Locate the cell with the specified text and output its [x, y] center coordinate. 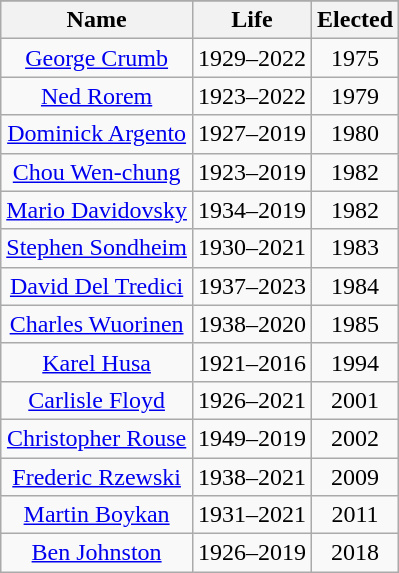
2011 [356, 515]
Martin Boykan [97, 515]
1929–2022 [252, 58]
2001 [356, 400]
Name [97, 20]
1931–2021 [252, 515]
1985 [356, 324]
1923–2022 [252, 96]
1921–2016 [252, 362]
1980 [356, 134]
Life [252, 20]
2009 [356, 477]
1926–2019 [252, 553]
David Del Tredici [97, 286]
1938–2021 [252, 477]
Christopher Rouse [97, 438]
1994 [356, 362]
2018 [356, 553]
1949–2019 [252, 438]
Chou Wen-chung [97, 172]
1984 [356, 286]
Elected [356, 20]
Dominick Argento [97, 134]
Ned Rorem [97, 96]
Stephen Sondheim [97, 248]
1923–2019 [252, 172]
1937–2023 [252, 286]
1927–2019 [252, 134]
1975 [356, 58]
Ben Johnston [97, 553]
Charles Wuorinen [97, 324]
1979 [356, 96]
Karel Husa [97, 362]
1930–2021 [252, 248]
Mario Davidovsky [97, 210]
1938–2020 [252, 324]
2002 [356, 438]
1983 [356, 248]
1934–2019 [252, 210]
Frederic Rzewski [97, 477]
Carlisle Floyd [97, 400]
1926–2021 [252, 400]
George Crumb [97, 58]
